Capture the cell that displays the provided text and extract its [x, y] central coordinate. 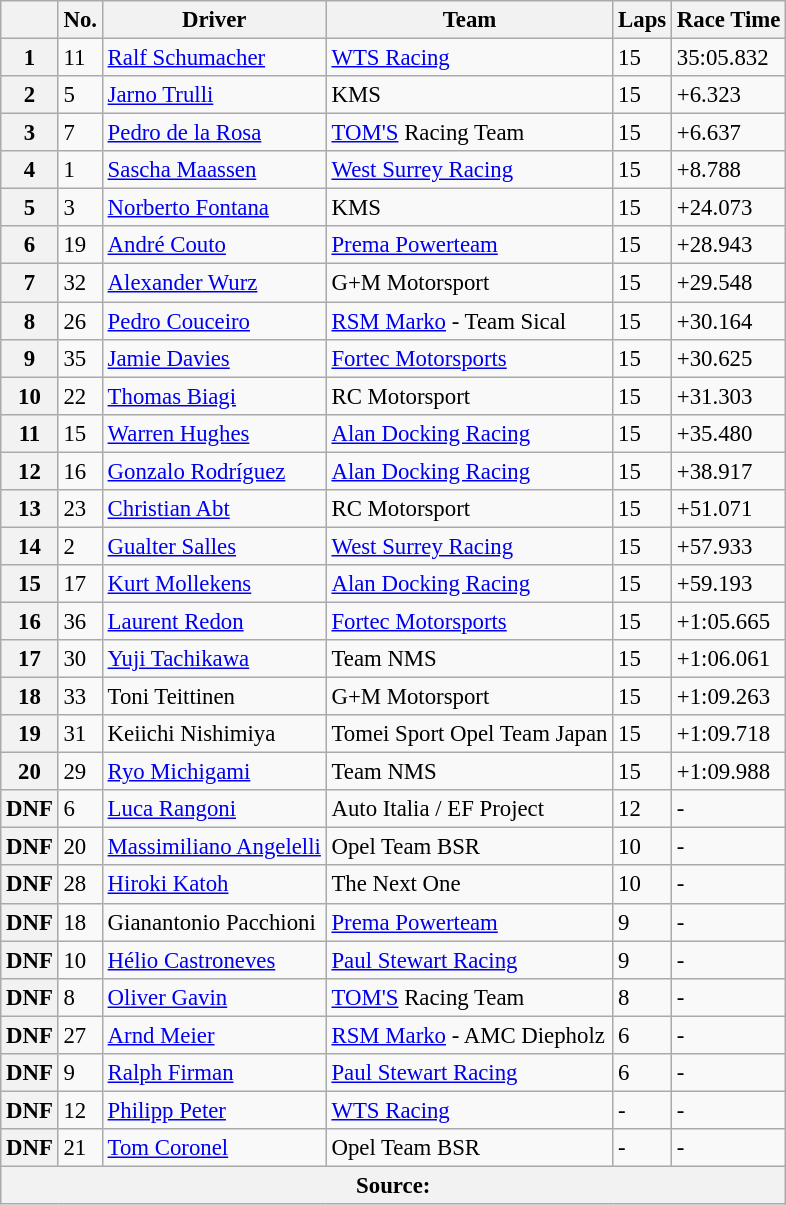
+59.193 [729, 584]
Christian Abt [214, 509]
23 [80, 509]
+1:09.263 [729, 697]
Tomei Sport Opel Team Japan [470, 734]
Alexander Wurz [214, 283]
+51.071 [729, 509]
Hélio Castroneves [214, 960]
Massimiliano Angelelli [214, 847]
13 [30, 509]
Yuji Tachikawa [214, 659]
Warren Hughes [214, 433]
Hiroki Katoh [214, 885]
Laurent Redon [214, 621]
Driver [214, 20]
29 [80, 772]
Ralf Schumacher [214, 58]
Auto Italia / EF Project [470, 809]
+8.788 [729, 170]
+6.323 [729, 95]
22 [80, 396]
Luca Rangoni [214, 809]
28 [80, 885]
+24.073 [729, 208]
+35.480 [729, 433]
André Couto [214, 245]
Ralph Firman [214, 1073]
Sascha Maassen [214, 170]
Keiichi Nishimiya [214, 734]
+1:06.061 [729, 659]
Arnd Meier [214, 1035]
Toni Teittinen [214, 697]
Source: [394, 1185]
+30.164 [729, 321]
+28.943 [729, 245]
Laps [642, 20]
The Next One [470, 885]
RSM Marko - Team Sical [470, 321]
Kurt Mollekens [214, 584]
35:05.832 [729, 58]
Jamie Davies [214, 358]
+1:09.988 [729, 772]
30 [80, 659]
36 [80, 621]
21 [80, 1148]
14 [30, 546]
26 [80, 321]
+31.303 [729, 396]
+1:05.665 [729, 621]
Philipp Peter [214, 1110]
35 [80, 358]
Thomas Biagi [214, 396]
Pedro Couceiro [214, 321]
+57.933 [729, 546]
+1:09.718 [729, 734]
Ryo Michigami [214, 772]
33 [80, 697]
Race Time [729, 20]
+29.548 [729, 283]
+6.637 [729, 133]
4 [30, 170]
Pedro de la Rosa [214, 133]
Norberto Fontana [214, 208]
+38.917 [729, 471]
Jarno Trulli [214, 95]
32 [80, 283]
No. [80, 20]
Gualter Salles [214, 546]
Tom Coronel [214, 1148]
Team [470, 20]
27 [80, 1035]
Oliver Gavin [214, 997]
31 [80, 734]
Gianantonio Pacchioni [214, 922]
Gonzalo Rodríguez [214, 471]
RSM Marko - AMC Diepholz [470, 1035]
+30.625 [729, 358]
